Identify which cell holds the provided text, then report its [x, y] central coordinate. 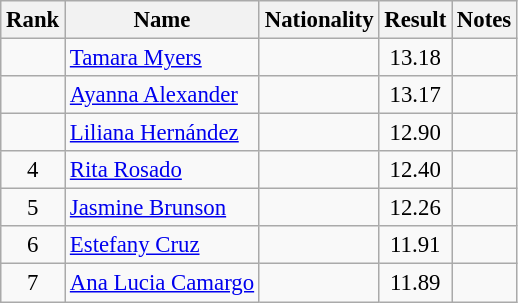
5 [33, 208]
Name [162, 20]
Estefany Cruz [162, 245]
11.91 [416, 245]
Result [416, 20]
7 [33, 283]
Liliana Hernández [162, 133]
Tamara Myers [162, 58]
Ayanna Alexander [162, 95]
Nationality [318, 20]
13.18 [416, 58]
Ana Lucia Camargo [162, 283]
Rita Rosado [162, 170]
12.26 [416, 208]
12.40 [416, 170]
12.90 [416, 133]
Notes [484, 20]
6 [33, 245]
Jasmine Brunson [162, 208]
11.89 [416, 283]
4 [33, 170]
13.17 [416, 95]
Rank [33, 20]
